Provide the [x, y] coordinate of the cell's center where the given text is located.  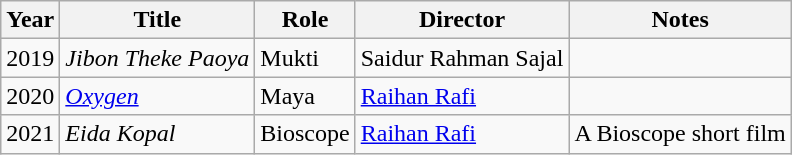
Bioscope [305, 134]
Director [462, 20]
2020 [30, 96]
2019 [30, 58]
Mukti [305, 58]
Year [30, 20]
A Bioscope short film [680, 134]
2021 [30, 134]
Maya [305, 96]
Saidur Rahman Sajal [462, 58]
Eida Kopal [158, 134]
Role [305, 20]
Oxygen [158, 96]
Jibon Theke Paoya [158, 58]
Title [158, 20]
Notes [680, 20]
